Provide the [X, Y] coordinate of the cell's center where the given text is located.  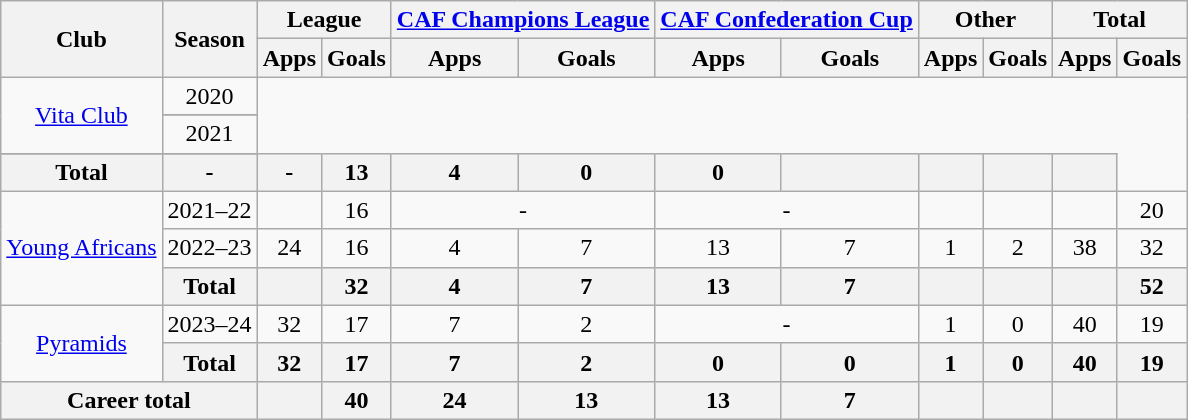
2021–22 [210, 210]
League [324, 20]
38 [1085, 248]
2022–23 [210, 248]
2023–24 [210, 324]
Vita Club [82, 115]
Pyramids [82, 343]
CAF Confederation Cup [787, 20]
Other [985, 20]
20 [1152, 210]
Club [82, 39]
CAF Champions League [523, 20]
52 [1152, 286]
2020 [210, 96]
Season [210, 39]
Young Africans [82, 248]
2021 [210, 134]
Career total [129, 400]
